Identify which cell holds the provided text, then report its (x, y) central coordinate. 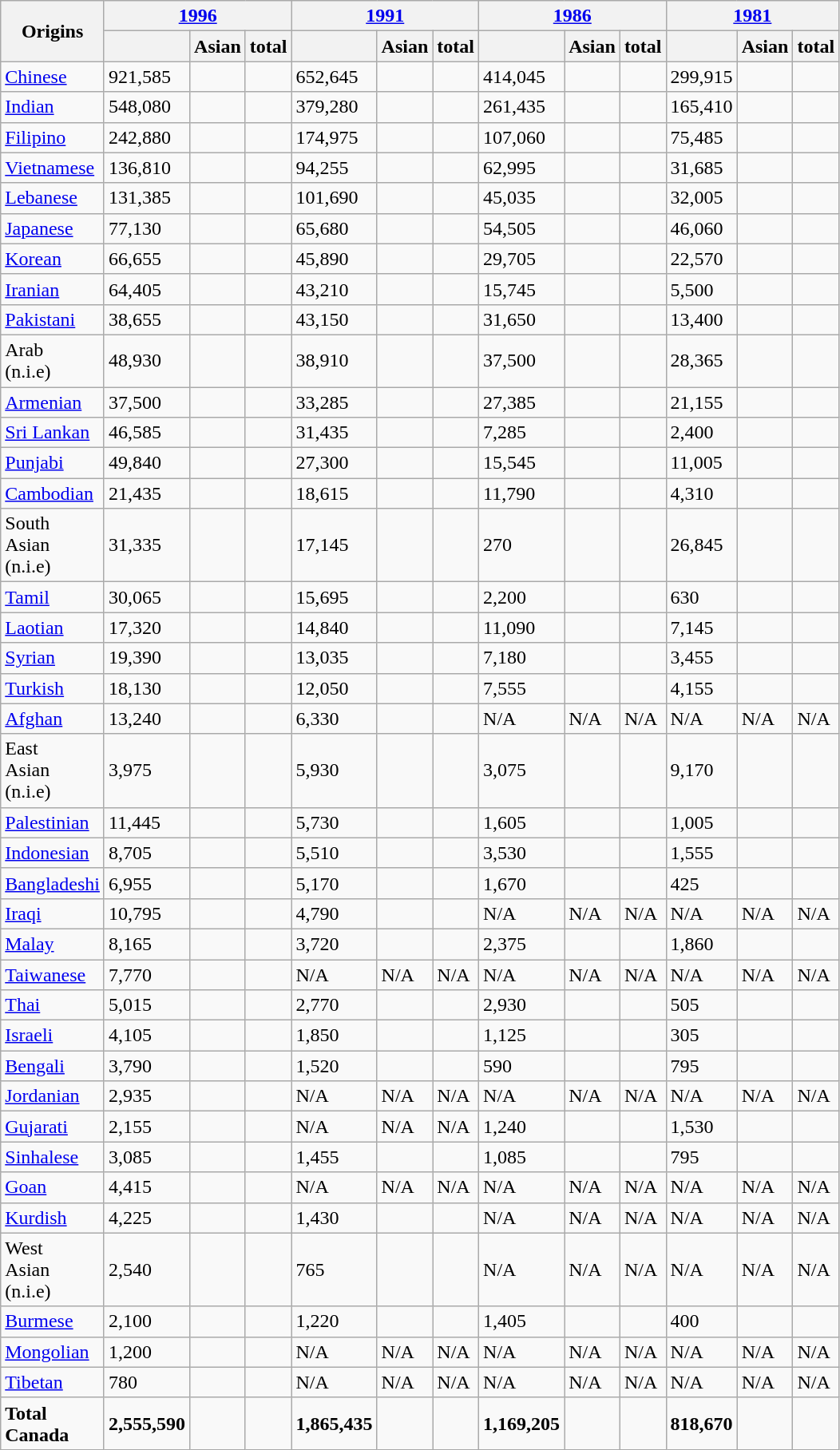
Bangladeshi (53, 883)
Origins (53, 31)
1,125 (522, 1036)
30,065 (147, 597)
Turkish (53, 688)
46,585 (147, 433)
505 (701, 1005)
1986 (573, 16)
242,880 (147, 137)
Indonesian (53, 853)
TotalCanada (53, 1423)
64,405 (147, 289)
46,060 (701, 228)
7,770 (147, 975)
Thai (53, 1005)
Filipino (53, 137)
3,455 (701, 658)
2,930 (522, 1005)
9,170 (701, 771)
1,530 (701, 1127)
15,745 (522, 289)
780 (147, 1382)
38,655 (147, 319)
31,335 (147, 545)
1,605 (522, 822)
Palestinian (53, 822)
131,385 (147, 198)
2,770 (334, 1005)
EastAsian(n.i.e) (53, 771)
15,545 (522, 463)
Armenian (53, 402)
28,365 (701, 361)
5,510 (334, 853)
7,555 (522, 688)
43,210 (334, 289)
62,995 (522, 168)
26,845 (701, 545)
1,860 (701, 944)
5,170 (334, 883)
14,840 (334, 628)
17,145 (334, 545)
1,555 (701, 853)
921,585 (147, 77)
1,865,435 (334, 1423)
1,520 (334, 1066)
12,050 (334, 688)
3,720 (334, 944)
548,080 (147, 107)
4,155 (701, 688)
1,085 (522, 1157)
305 (701, 1036)
Jordanian (53, 1096)
Malay (53, 944)
Sri Lankan (53, 433)
6,955 (147, 883)
1,430 (334, 1218)
3,075 (522, 771)
1996 (198, 16)
652,645 (334, 77)
Cambodian (53, 493)
Chinese (53, 77)
21,435 (147, 493)
43,150 (334, 319)
48,930 (147, 361)
5,730 (334, 822)
7,145 (701, 628)
Indian (53, 107)
4,310 (701, 493)
2,400 (701, 433)
4,225 (147, 1218)
1,850 (334, 1036)
379,280 (334, 107)
WestAsian(n.i.e) (53, 1270)
2,155 (147, 1127)
54,505 (522, 228)
2,935 (147, 1096)
270 (522, 545)
18,130 (147, 688)
1,005 (701, 822)
Punjabi (53, 463)
Burmese (53, 1321)
630 (701, 597)
7,285 (522, 433)
136,810 (147, 168)
Laotian (53, 628)
18,615 (334, 493)
2,100 (147, 1321)
1,405 (522, 1321)
165,410 (701, 107)
27,300 (334, 463)
3,975 (147, 771)
Vietnamese (53, 168)
Japanese (53, 228)
1,169,205 (522, 1423)
13,400 (701, 319)
11,790 (522, 493)
Sinhalese (53, 1157)
1,240 (522, 1127)
11,445 (147, 822)
75,485 (701, 137)
15,695 (334, 597)
1991 (385, 16)
11,090 (522, 628)
4,415 (147, 1187)
1981 (752, 16)
3,085 (147, 1157)
Pakistani (53, 319)
174,975 (334, 137)
Arab(n.i.e) (53, 361)
1,670 (522, 883)
Mongolian (53, 1352)
17,320 (147, 628)
2,540 (147, 1270)
49,840 (147, 463)
101,690 (334, 198)
94,255 (334, 168)
31,650 (522, 319)
414,045 (522, 77)
6,330 (334, 719)
Korean (53, 259)
Tibetan (53, 1382)
38,910 (334, 361)
8,705 (147, 853)
13,035 (334, 658)
4,105 (147, 1036)
SouthAsian(n.i.e) (53, 545)
425 (701, 883)
818,670 (701, 1423)
1,200 (147, 1352)
65,680 (334, 228)
22,570 (701, 259)
299,915 (701, 77)
45,035 (522, 198)
590 (522, 1066)
45,890 (334, 259)
10,795 (147, 913)
107,060 (522, 137)
Gujarati (53, 1127)
1,455 (334, 1157)
31,435 (334, 433)
1,220 (334, 1321)
27,385 (522, 402)
Lebanese (53, 198)
Bengali (53, 1066)
33,285 (334, 402)
4,790 (334, 913)
2,200 (522, 597)
32,005 (701, 198)
Tamil (53, 597)
3,790 (147, 1066)
5,015 (147, 1005)
66,655 (147, 259)
Goan (53, 1187)
5,930 (334, 771)
21,155 (701, 402)
2,375 (522, 944)
13,240 (147, 719)
3,530 (522, 853)
Iranian (53, 289)
Iraqi (53, 913)
77,130 (147, 228)
11,005 (701, 463)
400 (701, 1321)
Syrian (53, 658)
7,180 (522, 658)
Kurdish (53, 1218)
31,685 (701, 168)
29,705 (522, 259)
5,500 (701, 289)
Israeli (53, 1036)
8,165 (147, 944)
Afghan (53, 719)
2,555,590 (147, 1423)
Taiwanese (53, 975)
19,390 (147, 658)
261,435 (522, 107)
765 (334, 1270)
